From the cell containing the given text, extract its center point as [x, y] coordinate. 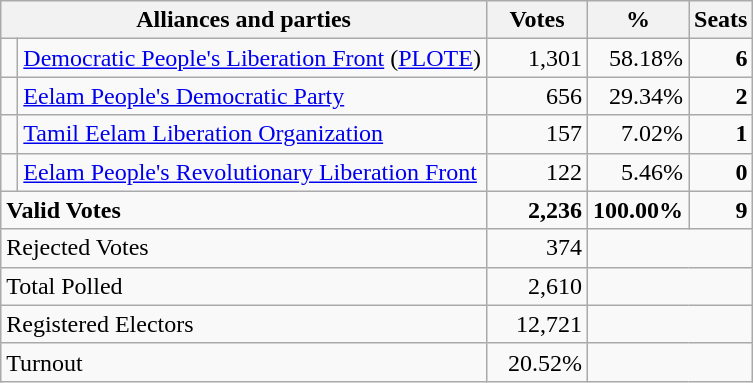
Rejected Votes [244, 248]
1 [721, 134]
Registered Electors [244, 324]
12,721 [536, 324]
20.52% [536, 362]
7.02% [638, 134]
Eelam People's Democratic Party [252, 96]
Alliances and parties [244, 20]
Democratic People's Liberation Front (PLOTE) [252, 58]
Eelam People's Revolutionary Liberation Front [252, 172]
9 [721, 210]
0 [721, 172]
58.18% [638, 58]
5.46% [638, 172]
Turnout [244, 362]
% [638, 20]
100.00% [638, 210]
Tamil Eelam Liberation Organization [252, 134]
2 [721, 96]
6 [721, 58]
1,301 [536, 58]
2,610 [536, 286]
2,236 [536, 210]
Total Polled [244, 286]
157 [536, 134]
Seats [721, 20]
122 [536, 172]
Valid Votes [244, 210]
656 [536, 96]
Votes [536, 20]
374 [536, 248]
29.34% [638, 96]
